Identify which cell holds the provided text, then report its (X, Y) central coordinate. 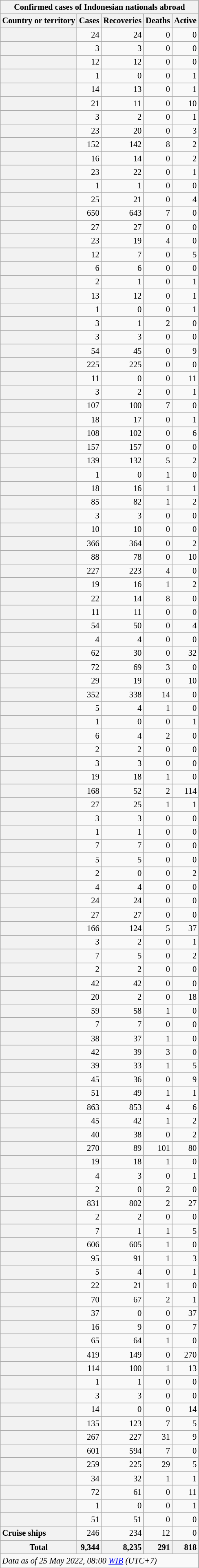
149 (122, 1355)
166 (89, 928)
246 (89, 1533)
135 (89, 1423)
364 (122, 543)
82 (122, 502)
40 (89, 1135)
52 (122, 791)
Confirmed cases of Indonesian nationals abroad (99, 7)
62 (89, 653)
59 (89, 1011)
419 (89, 1355)
78 (122, 557)
142 (122, 145)
89 (122, 1148)
65 (89, 1341)
594 (122, 1451)
108 (89, 433)
31 (158, 1437)
352 (89, 695)
36 (122, 1080)
123 (122, 1423)
338 (122, 695)
107 (89, 406)
223 (122, 571)
70 (89, 1300)
132 (122, 461)
91 (122, 1258)
Country or territory (39, 21)
606 (89, 1244)
58 (122, 1011)
831 (89, 1203)
61 (122, 1492)
366 (89, 543)
Recoveries (122, 21)
818 (185, 1547)
Data as of 25 May 2022, 08:00 WIB (UTC+7) (99, 1561)
17 (122, 420)
650 (89, 213)
85 (89, 502)
Cases (89, 21)
853 (122, 1107)
Total (39, 1547)
267 (89, 1437)
33 (122, 1066)
168 (89, 791)
Deaths (158, 21)
64 (122, 1341)
30 (122, 653)
Cruise ships (39, 1533)
8,235 (122, 1547)
50 (122, 626)
102 (122, 433)
101 (158, 1148)
67 (122, 1300)
601 (89, 1451)
124 (122, 928)
Active (185, 21)
605 (122, 1244)
80 (185, 1148)
95 (89, 1258)
9,344 (89, 1547)
139 (89, 461)
643 (122, 213)
259 (89, 1465)
49 (122, 1093)
802 (122, 1203)
291 (158, 1547)
234 (122, 1533)
34 (89, 1479)
69 (122, 667)
152 (89, 145)
88 (89, 557)
863 (89, 1107)
